Output the [X, Y] coordinate of the center of the cell containing the given text.  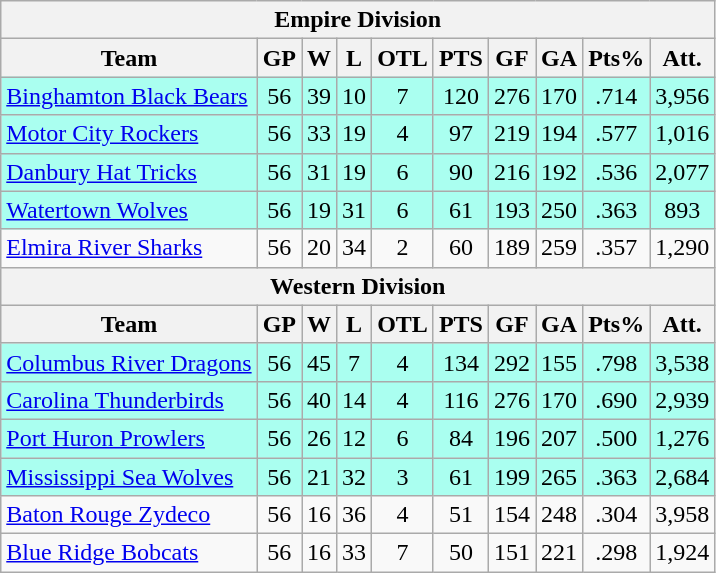
90 [460, 172]
265 [560, 477]
40 [320, 400]
Danbury Hat Tricks [129, 172]
14 [354, 400]
Mississippi Sea Wolves [129, 477]
134 [460, 362]
36 [354, 515]
Carolina Thunderbirds [129, 400]
50 [460, 553]
194 [560, 134]
Empire Division [358, 20]
Columbus River Dragons [129, 362]
.304 [616, 515]
1,924 [682, 553]
2,077 [682, 172]
.500 [616, 438]
60 [460, 248]
199 [512, 477]
Port Huron Prowlers [129, 438]
Western Division [358, 286]
51 [460, 515]
893 [682, 210]
Watertown Wolves [129, 210]
2,939 [682, 400]
3,956 [682, 96]
250 [560, 210]
292 [512, 362]
1,016 [682, 134]
151 [512, 553]
2,684 [682, 477]
Blue Ridge Bobcats [129, 553]
154 [512, 515]
2 [403, 248]
21 [320, 477]
.690 [616, 400]
192 [560, 172]
.577 [616, 134]
216 [512, 172]
.298 [616, 553]
84 [460, 438]
32 [354, 477]
219 [512, 134]
189 [512, 248]
193 [512, 210]
39 [320, 96]
10 [354, 96]
3,958 [682, 515]
20 [320, 248]
26 [320, 438]
.357 [616, 248]
.536 [616, 172]
1,290 [682, 248]
116 [460, 400]
196 [512, 438]
248 [560, 515]
155 [560, 362]
Binghamton Black Bears [129, 96]
.798 [616, 362]
45 [320, 362]
207 [560, 438]
Baton Rouge Zydeco [129, 515]
Elmira River Sharks [129, 248]
120 [460, 96]
Motor City Rockers [129, 134]
97 [460, 134]
12 [354, 438]
1,276 [682, 438]
259 [560, 248]
.714 [616, 96]
3 [403, 477]
221 [560, 553]
3,538 [682, 362]
34 [354, 248]
